Pinpoint the cell where the given text exists, returning its (X, Y) midpoint coordinate. 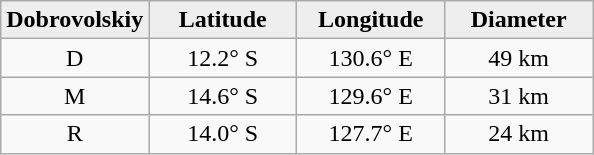
Diameter (519, 20)
127.7° E (371, 134)
Latitude (223, 20)
31 km (519, 96)
12.2° S (223, 58)
Dobrovolskiy (75, 20)
Longitude (371, 20)
129.6° E (371, 96)
R (75, 134)
14.6° S (223, 96)
D (75, 58)
M (75, 96)
49 km (519, 58)
14.0° S (223, 134)
130.6° E (371, 58)
24 km (519, 134)
